Return the (X, Y) coordinate for the center point of the cell that contains the specified text.  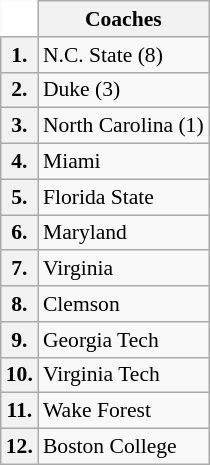
10. (20, 375)
4. (20, 162)
Virginia Tech (124, 375)
11. (20, 411)
9. (20, 340)
Miami (124, 162)
2. (20, 90)
Clemson (124, 304)
8. (20, 304)
Boston College (124, 447)
Coaches (124, 19)
3. (20, 126)
Virginia (124, 269)
N.C. State (8) (124, 55)
1. (20, 55)
5. (20, 197)
North Carolina (1) (124, 126)
Wake Forest (124, 411)
Florida State (124, 197)
12. (20, 447)
Georgia Tech (124, 340)
Duke (3) (124, 90)
Maryland (124, 233)
6. (20, 233)
7. (20, 269)
